Extract the [x, y] coordinate from the center of the cell holding the provided text.  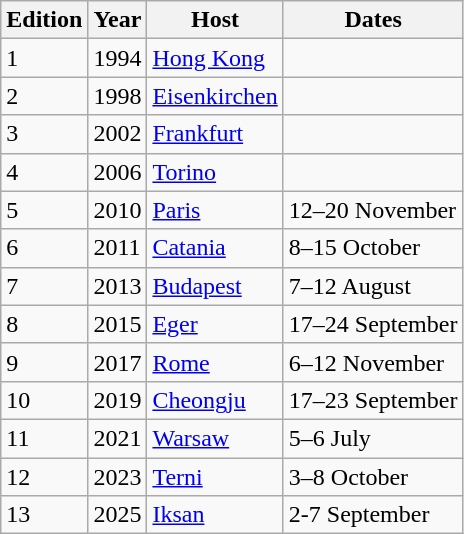
3–8 October [373, 477]
2013 [118, 286]
11 [44, 438]
7–12 August [373, 286]
Dates [373, 20]
6 [44, 248]
2011 [118, 248]
9 [44, 362]
Frankfurt [215, 134]
Eisenkirchen [215, 96]
6–12 November [373, 362]
2021 [118, 438]
Host [215, 20]
2002 [118, 134]
2 [44, 96]
12–20 November [373, 210]
Torino [215, 172]
5–6 July [373, 438]
2015 [118, 324]
10 [44, 400]
Iksan [215, 515]
5 [44, 210]
Warsaw [215, 438]
Eger [215, 324]
2025 [118, 515]
8–15 October [373, 248]
8 [44, 324]
13 [44, 515]
Budapest [215, 286]
12 [44, 477]
2019 [118, 400]
7 [44, 286]
Paris [215, 210]
Edition [44, 20]
Hong Kong [215, 58]
Cheongju [215, 400]
2023 [118, 477]
Terni [215, 477]
3 [44, 134]
17–23 September [373, 400]
2010 [118, 210]
2-7 September [373, 515]
1 [44, 58]
2006 [118, 172]
17–24 September [373, 324]
1998 [118, 96]
Year [118, 20]
1994 [118, 58]
2017 [118, 362]
Catania [215, 248]
Rome [215, 362]
4 [44, 172]
